Capture the cell that displays the provided text and extract its (x, y) central coordinate. 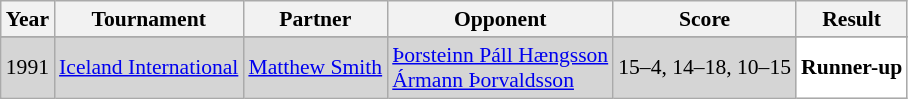
Partner (315, 19)
Iceland International (148, 68)
Opponent (500, 19)
Score (704, 19)
Year (28, 19)
Result (852, 19)
Matthew Smith (315, 68)
Tournament (148, 19)
Þorsteinn Páll Hængsson Ármann Þorvaldsson (500, 68)
1991 (28, 68)
15–4, 14–18, 10–15 (704, 68)
Runner-up (852, 68)
